Extract the (X, Y) coordinate from the center of the cell holding the provided text.  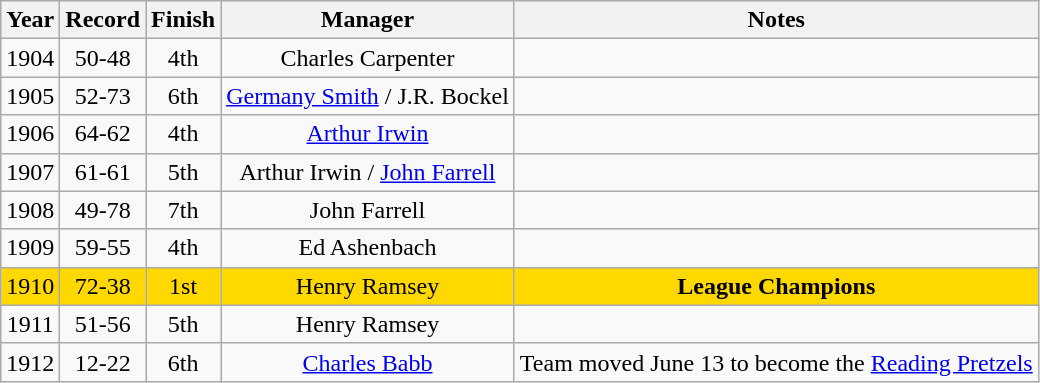
64-62 (103, 134)
61-61 (103, 172)
1905 (30, 96)
49-78 (103, 210)
1911 (30, 324)
Charles Babb (368, 362)
1909 (30, 248)
7th (184, 210)
Arthur Irwin (368, 134)
League Champions (776, 286)
59-55 (103, 248)
12-22 (103, 362)
1910 (30, 286)
Manager (368, 20)
72-38 (103, 286)
50-48 (103, 58)
1907 (30, 172)
52-73 (103, 96)
Year (30, 20)
Team moved June 13 to become the Reading Pretzels (776, 362)
1904 (30, 58)
Ed Ashenbach (368, 248)
Germany Smith / J.R. Bockel (368, 96)
Charles Carpenter (368, 58)
1912 (30, 362)
1906 (30, 134)
1908 (30, 210)
Notes (776, 20)
John Farrell (368, 210)
51-56 (103, 324)
1st (184, 286)
Finish (184, 20)
Record (103, 20)
Arthur Irwin / John Farrell (368, 172)
